Locate the cell with the specified text and output its [x, y] center coordinate. 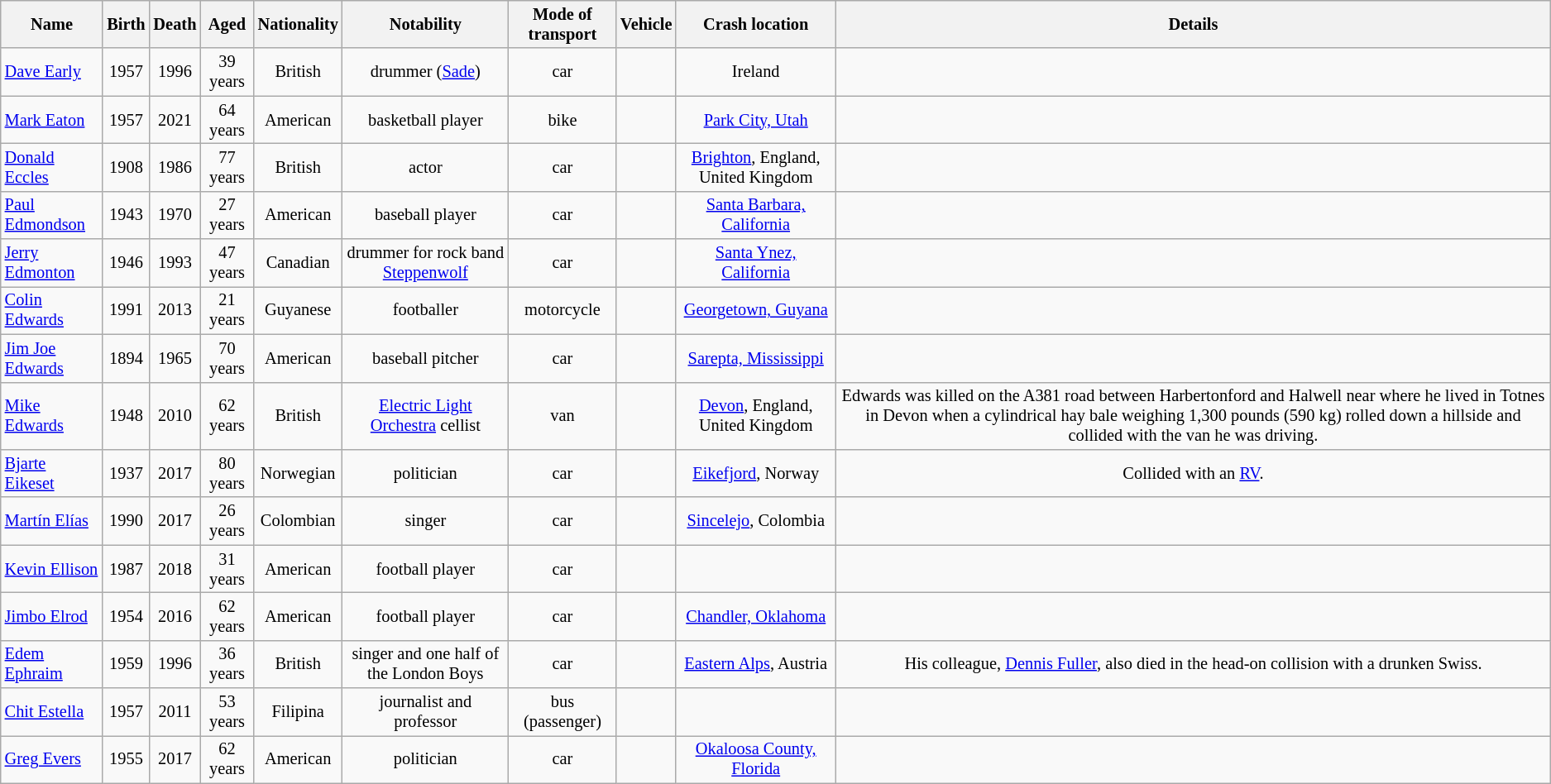
Jimbo Elrod [52, 616]
2018 [175, 569]
bus (passenger) [562, 712]
2021 [175, 120]
36 years [227, 664]
Okaloosa County, Florida [756, 759]
Kevin Ellison [52, 569]
Donald Eccles [52, 167]
1943 [126, 215]
Electric Light Orchestra cellist [425, 416]
Greg Evers [52, 759]
Chandler, Oklahoma [756, 616]
Eikefjord, Norway [756, 473]
Devon, England, United Kingdom [756, 416]
1946 [126, 263]
Georgetown, Guyana [756, 310]
Edem Ephraim [52, 664]
Jim Joe Edwards [52, 358]
1908 [126, 167]
1990 [126, 521]
journalist and professor [425, 712]
27 years [227, 215]
Guyanese [298, 310]
21 years [227, 310]
1970 [175, 215]
Norwegian [298, 473]
53 years [227, 712]
Brighton, England, United Kingdom [756, 167]
Ireland [756, 72]
47 years [227, 263]
2016 [175, 616]
singer and one half of the London Boys [425, 664]
Aged [227, 24]
Martín Elías [52, 521]
baseball pitcher [425, 358]
2010 [175, 416]
1987 [126, 569]
drummer (Sade) [425, 72]
Jerry Edmonton [52, 263]
basketball player [425, 120]
Canadian [298, 263]
1965 [175, 358]
Mode of transport [562, 24]
Vehicle [646, 24]
Mark Eaton [52, 120]
77 years [227, 167]
drummer for rock band Steppenwolf [425, 263]
Park City, Utah [756, 120]
1955 [126, 759]
Notability [425, 24]
Filipina [298, 712]
31 years [227, 569]
64 years [227, 120]
2011 [175, 712]
actor [425, 167]
Santa Barbara, California [756, 215]
Details [1193, 24]
Mike Edwards [52, 416]
Death [175, 24]
Chit Estella [52, 712]
1954 [126, 616]
1993 [175, 263]
singer [425, 521]
26 years [227, 521]
70 years [227, 358]
Colombian [298, 521]
van [562, 416]
1948 [126, 416]
2013 [175, 310]
Eastern Alps, Austria [756, 664]
80 years [227, 473]
Collided with an RV. [1193, 473]
Birth [126, 24]
1894 [126, 358]
bike [562, 120]
1959 [126, 664]
Sincelejo, Colombia [756, 521]
Colin Edwards [52, 310]
Name [52, 24]
Bjarte Eikeset [52, 473]
footballer [425, 310]
1991 [126, 310]
Paul Edmondson [52, 215]
Crash location [756, 24]
His colleague, Dennis Fuller, also died in the head-on collision with a drunken Swiss. [1193, 664]
Santa Ynez, California [756, 263]
1986 [175, 167]
Sarepta, Mississippi [756, 358]
Dave Early [52, 72]
1937 [126, 473]
motorcycle [562, 310]
Nationality [298, 24]
baseball player [425, 215]
39 years [227, 72]
